Detect which cell encompasses the target text, then output its (x, y) center coordinate. 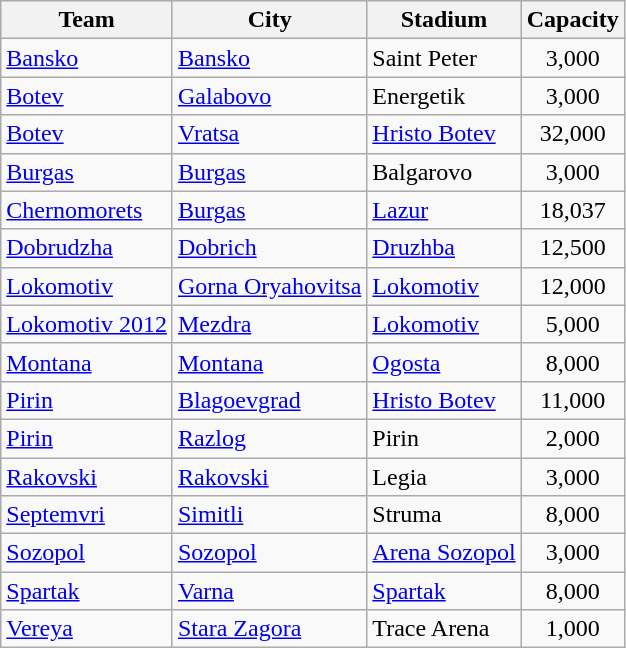
Vratsa (269, 134)
1,000 (572, 629)
5,000 (572, 324)
Stadium (444, 20)
Dobrich (269, 248)
Razlog (269, 438)
Gorna Oryahovitsa (269, 286)
City (269, 20)
Blagoevgrad (269, 400)
Ogosta (444, 362)
12,500 (572, 248)
Balgarovo (444, 172)
Galabovo (269, 96)
Druzhba (444, 248)
Energetik (444, 96)
Trace Arena (444, 629)
18,037 (572, 210)
12,000 (572, 286)
Mezdra (269, 324)
Capacity (572, 20)
Lokomotiv 2012 (87, 324)
Legia (444, 477)
Dobrudzha (87, 248)
11,000 (572, 400)
Simitli (269, 515)
Team (87, 20)
2,000 (572, 438)
32,000 (572, 134)
Varna (269, 591)
Septemvri (87, 515)
Lazur (444, 210)
Saint Peter (444, 58)
Chernomorets (87, 210)
Stara Zagora (269, 629)
Vereya (87, 629)
Struma (444, 515)
Arena Sozopol (444, 553)
